Return the [X, Y] coordinate for the center point of the cell that contains the specified text.  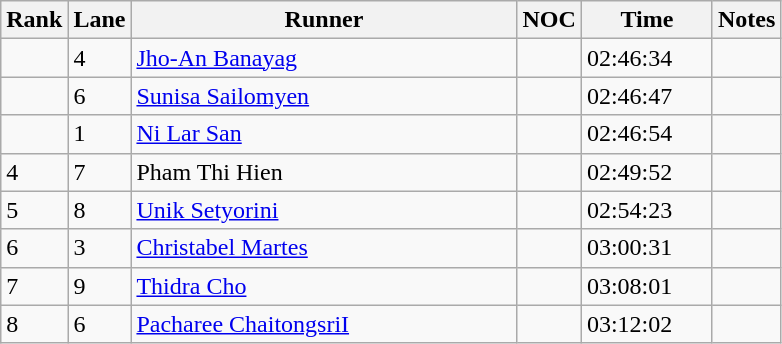
02:46:34 [646, 58]
Time [646, 20]
02:54:23 [646, 210]
9 [100, 286]
Thidra Cho [324, 286]
NOC [549, 20]
Lane [100, 20]
Jho-An Banayag [324, 58]
5 [34, 210]
Ni Lar San [324, 134]
03:00:31 [646, 248]
1 [100, 134]
Sunisa Sailomyen [324, 96]
Unik Setyorini [324, 210]
Christabel Martes [324, 248]
Runner [324, 20]
Rank [34, 20]
Pham Thi Hien [324, 172]
3 [100, 248]
02:46:54 [646, 134]
02:49:52 [646, 172]
03:12:02 [646, 324]
02:46:47 [646, 96]
03:08:01 [646, 286]
Pacharee ChaitongsriI [324, 324]
Notes [746, 20]
